Extract the [x, y] coordinate from the center of the cell holding the provided text.  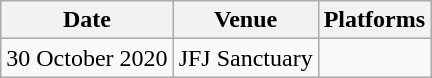
Venue [246, 20]
Date [87, 20]
JFJ Sanctuary [246, 58]
30 October 2020 [87, 58]
Platforms [374, 20]
